Scan for the cell matching the given text and deliver its [x, y] coordinate at center. 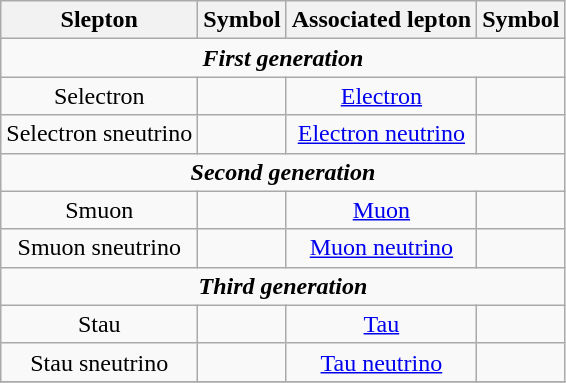
Stau sneutrino [100, 362]
Selectron sneutrino [100, 134]
Tau neutrino [381, 362]
Tau [381, 324]
Third generation [283, 286]
First generation [283, 58]
Electron neutrino [381, 134]
Electron [381, 96]
Muon [381, 210]
Smuon [100, 210]
Stau [100, 324]
Muon neutrino [381, 248]
Smuon sneutrino [100, 248]
Slepton [100, 20]
Selectron [100, 96]
Second generation [283, 172]
Associated lepton [381, 20]
